Capture the cell that displays the provided text and extract its [X, Y] central coordinate. 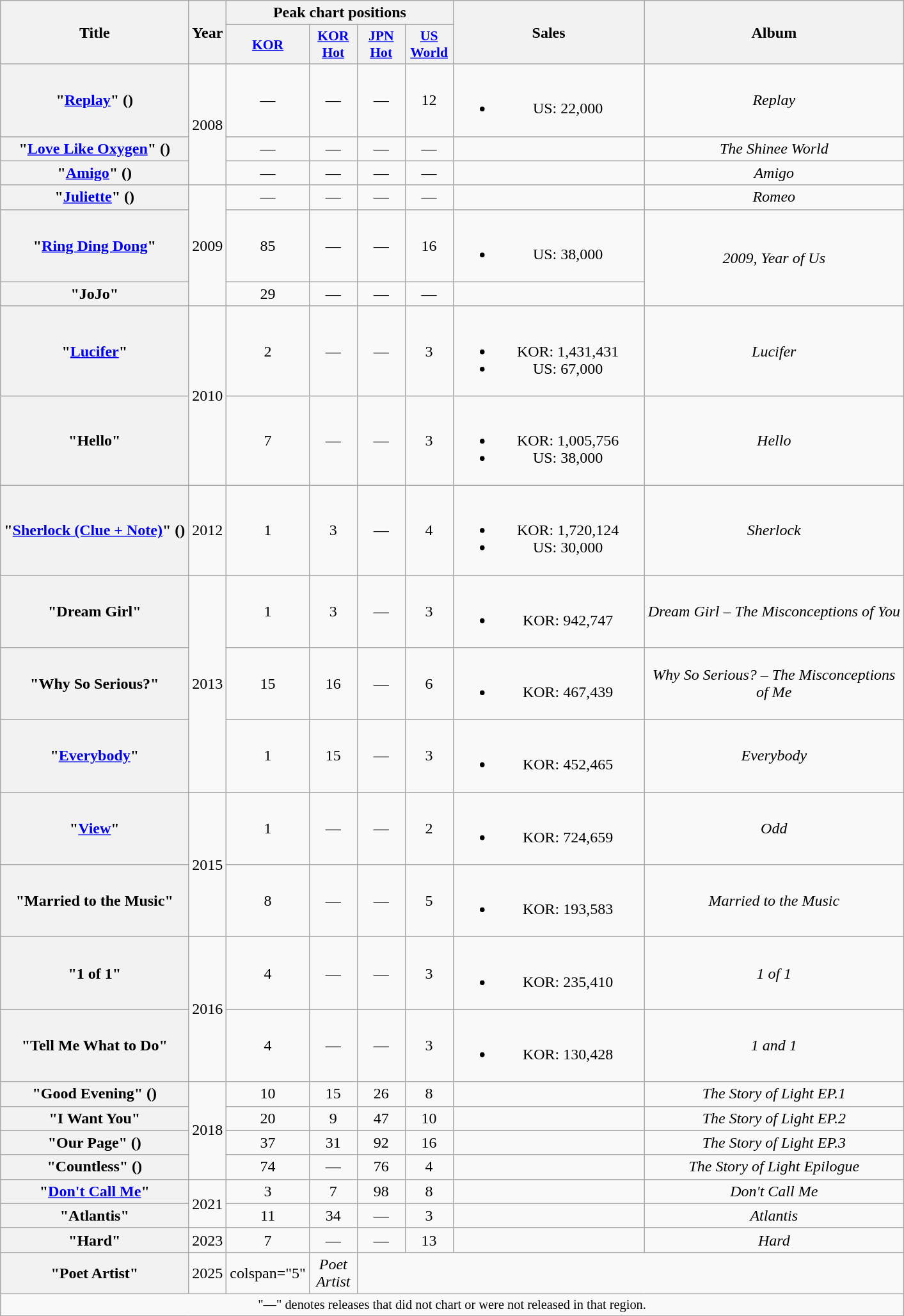
11 [268, 1216]
"Amigo" () [95, 173]
Title [95, 32]
The Story of Light EP.3 [774, 1143]
KOR: 235,410 [549, 973]
"I Want You" [95, 1118]
Replay [774, 100]
"Countless" () [95, 1167]
JPNHot [381, 45]
Why So Serious? – The Misconceptionsof Me [774, 684]
"Atlantis" [95, 1216]
6 [429, 684]
2009, Year of Us [774, 257]
"Why So Serious?" [95, 684]
Hard [774, 1240]
KOR: 193,583 [549, 901]
"1 of 1" [95, 973]
2010 [207, 396]
Hello [774, 440]
The Story of Light Epilogue [774, 1167]
USWorld [429, 45]
2012 [207, 530]
26 [381, 1094]
Odd [774, 828]
"Ring Ding Dong" [95, 246]
"—" denotes releases that did not chart or were not released in that region. [452, 1304]
Everybody [774, 757]
2008 [207, 124]
2023 [207, 1240]
37 [268, 1143]
Poet Artist [333, 1272]
Sherlock [774, 530]
5 [429, 901]
92 [381, 1143]
29 [268, 294]
"Juliette" () [95, 197]
98 [381, 1191]
12 [429, 100]
Album [774, 32]
"Don't Call Me" [95, 1191]
2021 [207, 1203]
Dream Girl – The Misconceptions of You [774, 611]
"Married to the Music" [95, 901]
2025 [207, 1272]
colspan="5" [268, 1272]
2018 [207, 1130]
KOR: 130,428 [549, 1046]
"Love Like Oxygen" () [95, 148]
47 [381, 1118]
US: 38,000 [549, 246]
The Story of Light EP.2 [774, 1118]
"Replay" () [95, 100]
The Shinee World [774, 148]
"Hello" [95, 440]
"Hard" [95, 1240]
KOR [268, 45]
1 and 1 [774, 1046]
"Poet Artist" [95, 1272]
85 [268, 246]
"Our Page" () [95, 1143]
2013 [207, 684]
"Good Evening" () [95, 1094]
"Dream Girl" [95, 611]
KOR: 1,005,756US: 38,000 [549, 440]
13 [429, 1240]
20 [268, 1118]
KORHot [333, 45]
The Story of Light EP.1 [774, 1094]
74 [268, 1167]
2009 [207, 246]
2015 [207, 865]
KOR: 724,659 [549, 828]
"JoJo" [95, 294]
"View" [95, 828]
1 of 1 [774, 973]
US: 22,000 [549, 100]
Lucifer [774, 351]
"Sherlock (Clue + Note)" () [95, 530]
9 [333, 1118]
Year [207, 32]
KOR: 452,465 [549, 757]
Sales [549, 32]
Married to the Music [774, 901]
KOR: 1,431,431US: 67,000 [549, 351]
2016 [207, 1009]
Atlantis [774, 1216]
31 [333, 1143]
KOR: 942,747 [549, 611]
KOR: 467,439 [549, 684]
KOR: 1,720,124US: 30,000 [549, 530]
"Everybody" [95, 757]
Don't Call Me [774, 1191]
Amigo [774, 173]
34 [333, 1216]
"Tell Me What to Do" [95, 1046]
Romeo [774, 197]
Peak chart positions [340, 13]
76 [381, 1167]
"Lucifer" [95, 351]
